Search for the cell housing the specified text and yield its (x, y) center coordinate. 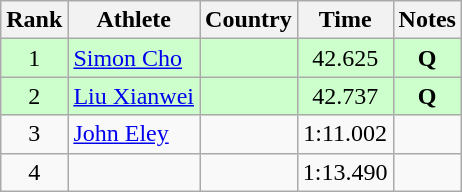
1 (34, 58)
Simon Cho (134, 58)
John Eley (134, 134)
42.625 (345, 58)
3 (34, 134)
1:13.490 (345, 172)
1:11.002 (345, 134)
Athlete (134, 20)
Country (249, 20)
Rank (34, 20)
Notes (427, 20)
42.737 (345, 96)
4 (34, 172)
2 (34, 96)
Time (345, 20)
Liu Xianwei (134, 96)
